Find where the given text appears and provide that cell's center as (X, Y) coordinate. 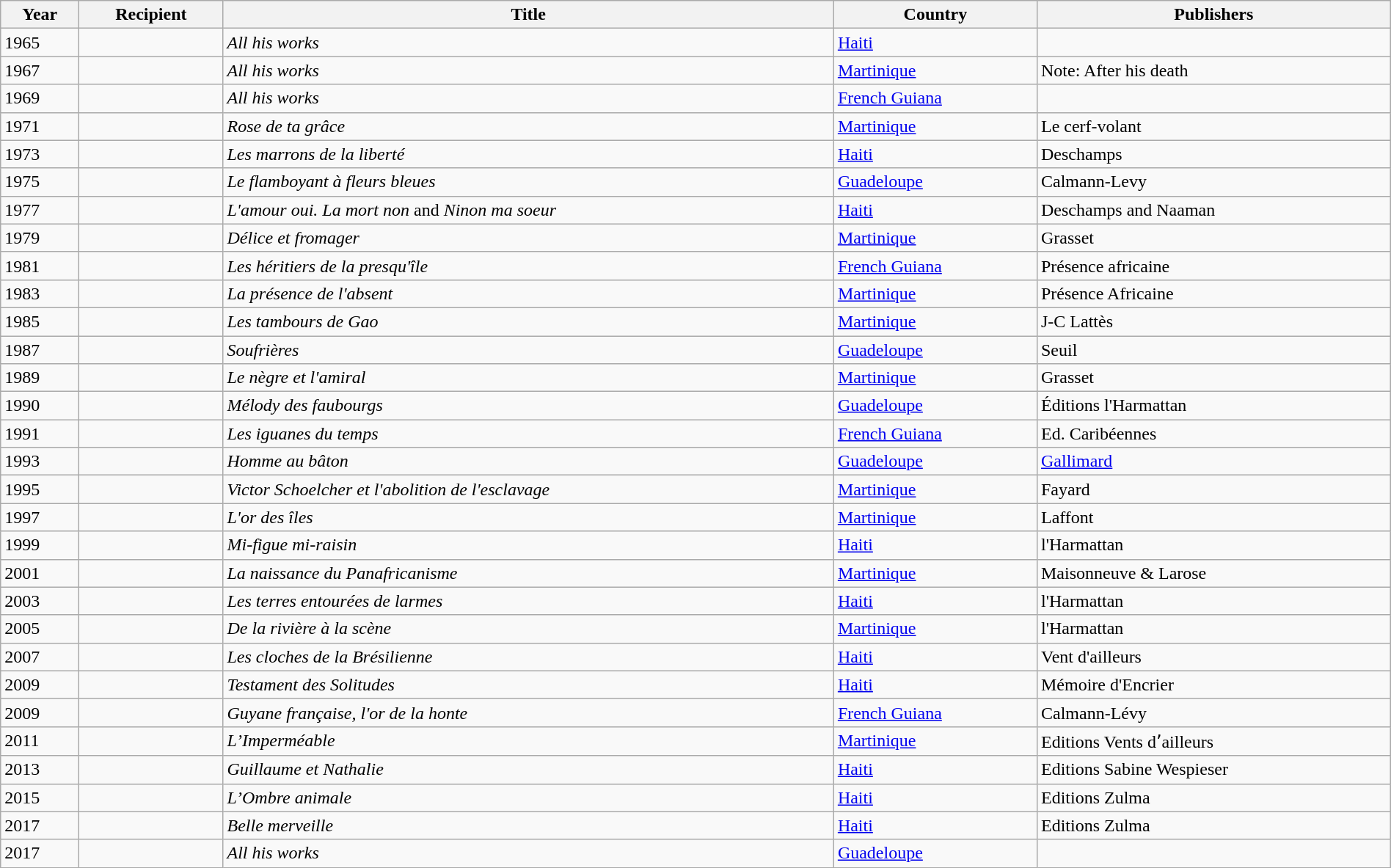
1999 (40, 545)
Soufrières (528, 350)
Mélody des faubourgs (528, 406)
Délice et fromager (528, 238)
Le nègre et l'amiral (528, 378)
1995 (40, 489)
1969 (40, 98)
Testament des Solitudes (528, 685)
L’Imperméable (528, 741)
1990 (40, 406)
2015 (40, 798)
Publishers (1213, 15)
2001 (40, 573)
Le flamboyant à fleurs bleues (528, 182)
L’Ombre animale (528, 798)
Présence africaine (1213, 266)
1973 (40, 154)
Les marrons de la liberté (528, 154)
L'or des îles (528, 517)
Rose de ta grâce (528, 126)
Les terres entourées de larmes (528, 601)
1985 (40, 321)
Victor Schoelcher et l'abolition de l'esclavage (528, 489)
Vent d'ailleurs (1213, 657)
Le cerf-volant (1213, 126)
2007 (40, 657)
Title (528, 15)
2011 (40, 741)
Mi-figue mi-raisin (528, 545)
2005 (40, 629)
Homme au bâton (528, 462)
De la rivière à la scène (528, 629)
Country (935, 15)
Editions Vents dʼailleurs (1213, 741)
Les héritiers de la presqu'île (528, 266)
Deschamps and Naaman (1213, 210)
Les cloches de la Brésilienne (528, 657)
1979 (40, 238)
Les iguanes du temps (528, 434)
Ed. Caribéennes (1213, 434)
Guillaume et Nathalie (528, 770)
Calmann-Lévy (1213, 712)
Les tambours de Gao (528, 321)
Deschamps (1213, 154)
Seuil (1213, 350)
Laffont (1213, 517)
Présence Africaine (1213, 293)
1993 (40, 462)
Note: After his death (1213, 70)
Belle merveille (528, 825)
Mémoire d'Encrier (1213, 685)
1989 (40, 378)
J-C Lattès (1213, 321)
1981 (40, 266)
1983 (40, 293)
Calmann-Levy (1213, 182)
2013 (40, 770)
1977 (40, 210)
Recipient (151, 15)
L'amour oui. La mort non and Ninon ma soeur (528, 210)
1975 (40, 182)
Gallimard (1213, 462)
La naissance du Panafricanisme (528, 573)
1991 (40, 434)
1967 (40, 70)
1987 (40, 350)
La présence de l'absent (528, 293)
1997 (40, 517)
Maisonneuve & Larose (1213, 573)
Fayard (1213, 489)
Éditions l'Harmattan (1213, 406)
Guyane française, l'or de la honte (528, 712)
1971 (40, 126)
1965 (40, 43)
Year (40, 15)
2003 (40, 601)
Editions Sabine Wespieser (1213, 770)
